Output the (X, Y) coordinate of the center of the cell containing the given text.  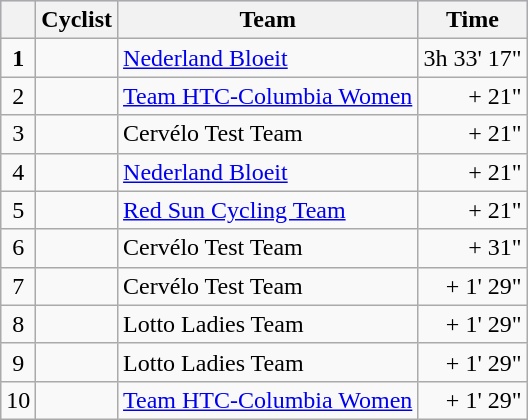
Team (268, 20)
1 (18, 58)
10 (18, 400)
2 (18, 96)
+ 31" (472, 248)
Time (472, 20)
8 (18, 324)
7 (18, 286)
9 (18, 362)
Cyclist (77, 20)
3 (18, 134)
5 (18, 210)
3h 33' 17" (472, 58)
6 (18, 248)
Red Sun Cycling Team (268, 210)
4 (18, 172)
